Locate the cell with the specified text and output its [x, y] center coordinate. 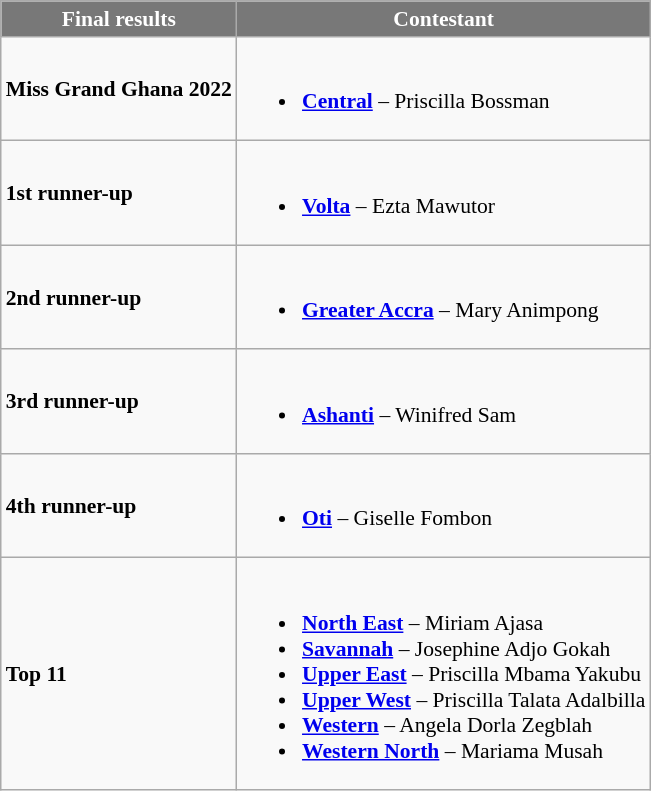
1st runner-up [119, 193]
Top 11 [119, 674]
Contestant [444, 19]
2nd runner-up [119, 297]
Central – Priscilla Bossman [444, 89]
3rd runner-up [119, 402]
Volta – Ezta Mawutor [444, 193]
Ashanti – Winifred Sam [444, 402]
Miss Grand Ghana 2022 [119, 89]
4th runner-up [119, 506]
Final results [119, 19]
Greater Accra – Mary Animpong [444, 297]
Oti – Giselle Fombon [444, 506]
